For the text-containing cell, return its midpoint in (x, y) coordinate format. 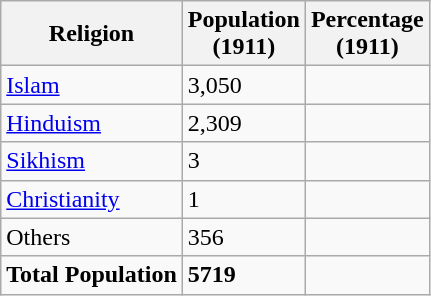
3 (244, 161)
Islam (92, 85)
1 (244, 199)
3,050 (244, 85)
Population(1911) (244, 34)
Hinduism (92, 123)
Total Population (92, 275)
Religion (92, 34)
2,309 (244, 123)
356 (244, 237)
5719 (244, 275)
Others (92, 237)
Christianity (92, 199)
Sikhism (92, 161)
Percentage(1911) (367, 34)
